Search for the cell housing the specified text and yield its [x, y] center coordinate. 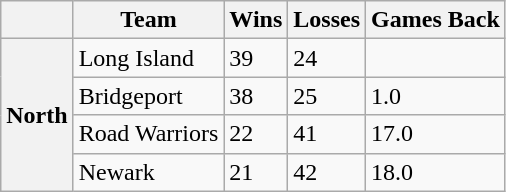
Bridgeport [148, 96]
Team [148, 20]
Games Back [436, 20]
Wins [256, 20]
41 [327, 134]
39 [256, 58]
Newark [148, 172]
38 [256, 96]
17.0 [436, 134]
21 [256, 172]
1.0 [436, 96]
North [37, 115]
Long Island [148, 58]
25 [327, 96]
42 [327, 172]
Losses [327, 20]
24 [327, 58]
Road Warriors [148, 134]
22 [256, 134]
18.0 [436, 172]
